Find where the given text appears and provide that cell's center as (x, y) coordinate. 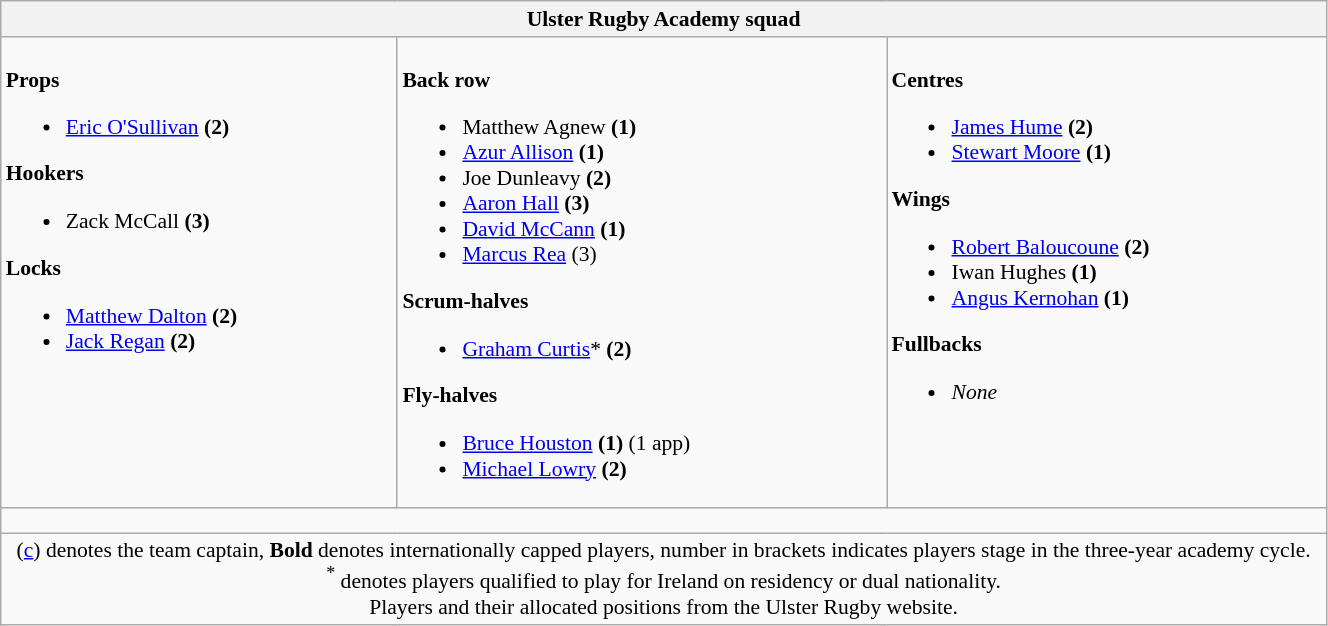
Props Eric O'Sullivan (2)Hookers Zack McCall (3)Locks Matthew Dalton (2) Jack Regan (2) (200, 272)
Ulster Rugby Academy squad (664, 19)
Centres James Hume (2) Stewart Moore (1)Wings Robert Baloucoune (2) Iwan Hughes (1) Angus Kernohan (1)FullbacksNone (1106, 272)
